Scan for the cell matching the given text and deliver its [x, y] coordinate at center. 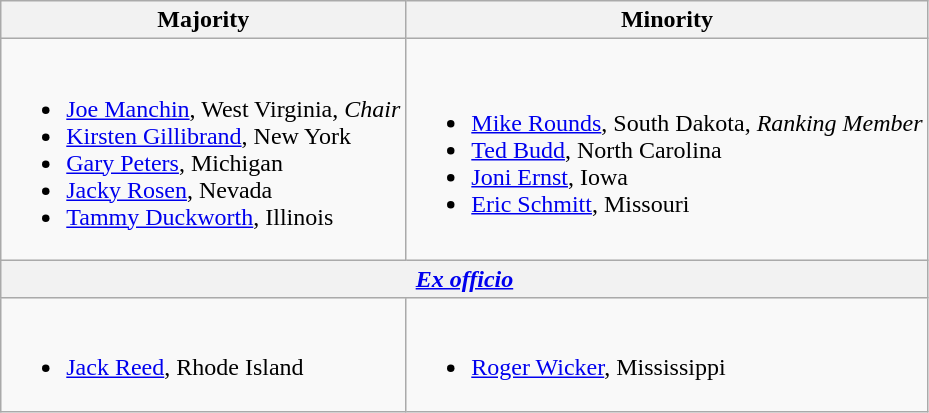
Jack Reed, Rhode Island [204, 354]
Mike Rounds, South Dakota, Ranking MemberTed Budd, North CarolinaJoni Ernst, IowaEric Schmitt, Missouri [667, 150]
Joe Manchin, West Virginia, ChairKirsten Gillibrand, New YorkGary Peters, MichiganJacky Rosen, NevadaTammy Duckworth, Illinois [204, 150]
Ex officio [464, 279]
Majority [204, 20]
Roger Wicker, Mississippi [667, 354]
Minority [667, 20]
